From the cell containing the given text, extract its center point as [x, y] coordinate. 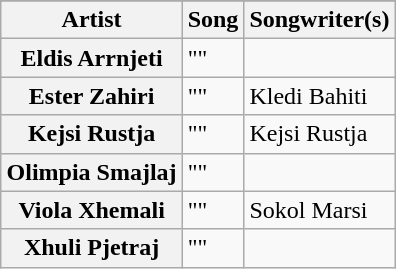
Viola Xhemali [92, 210]
Ester Zahiri [92, 96]
Olimpia Smajlaj [92, 172]
Artist [92, 20]
Sokol Marsi [320, 210]
Eldis Arrnjeti [92, 58]
Xhuli Pjetraj [92, 248]
Kledi Bahiti [320, 96]
Song [213, 20]
Songwriter(s) [320, 20]
